For the text-containing cell, return its midpoint in [x, y] coordinate format. 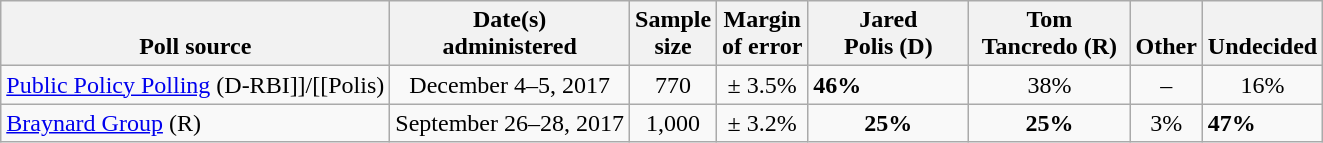
1,000 [674, 123]
Other [1166, 34]
Public Policy Polling (D-RBI]]/[[Polis) [196, 85]
± 3.5% [762, 85]
Samplesize [674, 34]
46% [888, 85]
47% [1262, 123]
Poll source [196, 34]
± 3.2% [762, 123]
TomTancredo (R) [1050, 34]
16% [1262, 85]
Date(s)administered [510, 34]
770 [674, 85]
JaredPolis (D) [888, 34]
3% [1166, 123]
Undecided [1262, 34]
Braynard Group (R) [196, 123]
September 26–28, 2017 [510, 123]
Marginof error [762, 34]
December 4–5, 2017 [510, 85]
– [1166, 85]
38% [1050, 85]
